From the cell containing the given text, extract its center point as [X, Y] coordinate. 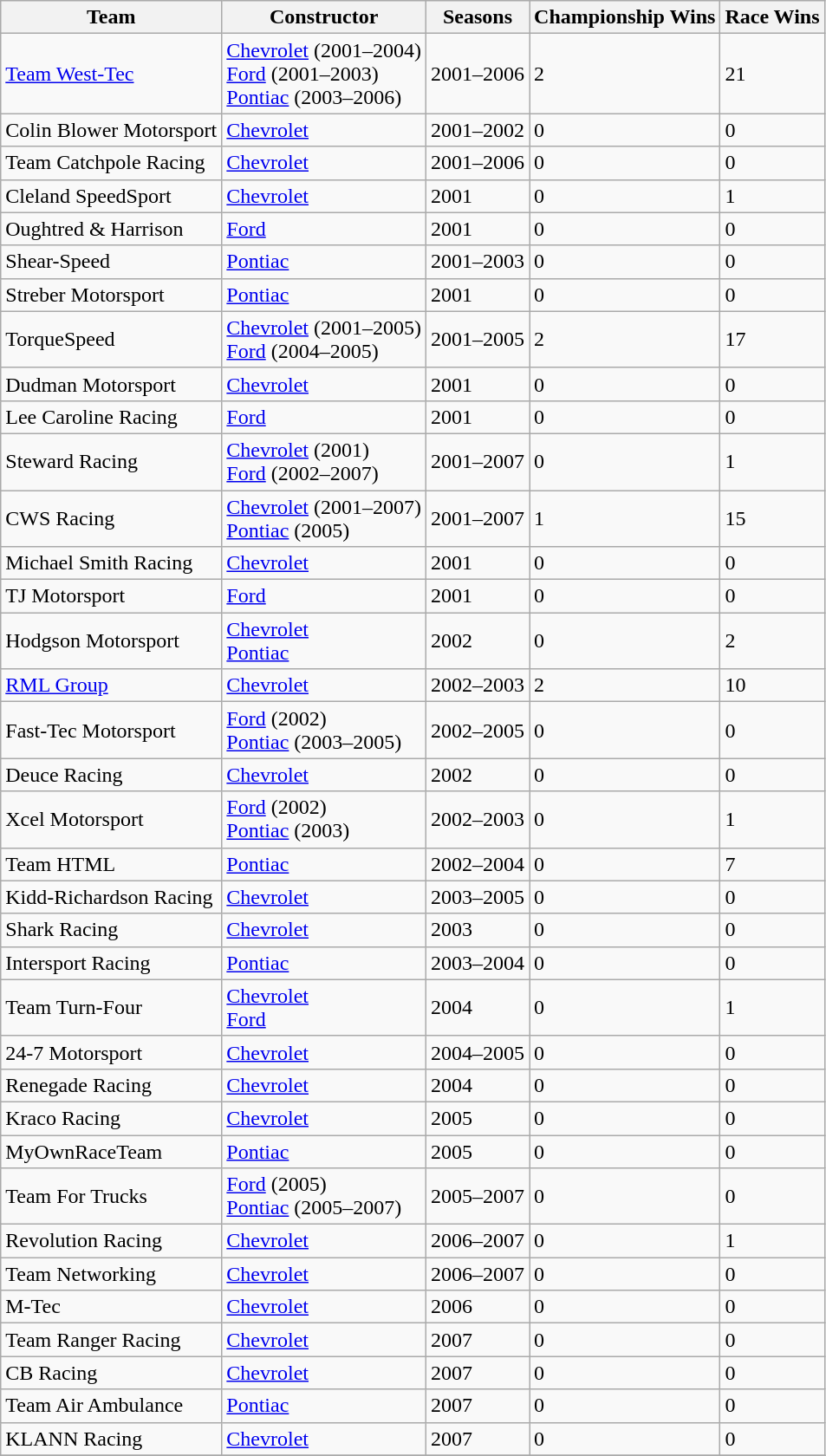
TJ Motorsport [111, 596]
RML Group [111, 686]
Championship Wins [625, 17]
Colin Blower Motorsport [111, 130]
Steward Racing [111, 461]
2003–2004 [478, 963]
2001–2005 [478, 340]
Team [111, 17]
Ford (2002)Pontiac (2003–2005) [324, 730]
Ford (2005)Pontiac (2005–2007) [324, 1196]
Team HTML [111, 864]
Team Air Ambulance [111, 1406]
Team Ranger Racing [111, 1340]
Lee Caroline Racing [111, 417]
Ford (2002)Pontiac (2003) [324, 820]
7 [772, 864]
Team For Trucks [111, 1196]
Kraco Racing [111, 1118]
10 [772, 686]
Streber Motorsport [111, 295]
Deuce Racing [111, 775]
15 [772, 518]
CWS Racing [111, 518]
21 [772, 74]
Oughtred & Harrison [111, 229]
ChevroletFord [324, 1007]
Team Networking [111, 1274]
Team Catchpole Racing [111, 163]
Kidd-Richardson Racing [111, 897]
Hodgson Motorsport [111, 641]
Team Turn-Four [111, 1007]
Xcel Motorsport [111, 820]
Cleland SpeedSport [111, 196]
Seasons [478, 17]
Chevrolet (2001–2005)Ford (2004–2005) [324, 340]
Chevrolet (2001–2004)Ford (2001–2003)Pontiac (2003–2006) [324, 74]
Michael Smith Racing [111, 563]
Fast-Tec Motorsport [111, 730]
M-Tec [111, 1307]
KLANN Racing [111, 1439]
2001–2003 [478, 262]
CB Racing [111, 1373]
24-7 Motorsport [111, 1052]
2005–2007 [478, 1196]
2006 [478, 1307]
2001–2002 [478, 130]
Chevrolet (2001)Ford (2002–2007) [324, 461]
Constructor [324, 17]
Intersport Racing [111, 963]
Renegade Racing [111, 1085]
Shear-Speed [111, 262]
Shark Racing [111, 930]
Race Wins [772, 17]
2002–2004 [478, 864]
MyOwnRaceTeam [111, 1152]
Revolution Racing [111, 1241]
Chevrolet (2001–2007)Pontiac (2005) [324, 518]
2004–2005 [478, 1052]
Dudman Motorsport [111, 384]
17 [772, 340]
TorqueSpeed [111, 340]
Team West-Tec [111, 74]
2003 [478, 930]
ChevroletPontiac [324, 641]
2002–2005 [478, 730]
2003–2005 [478, 897]
